Determine the (x, y) coordinate at the center of the cell enclosing the given text.  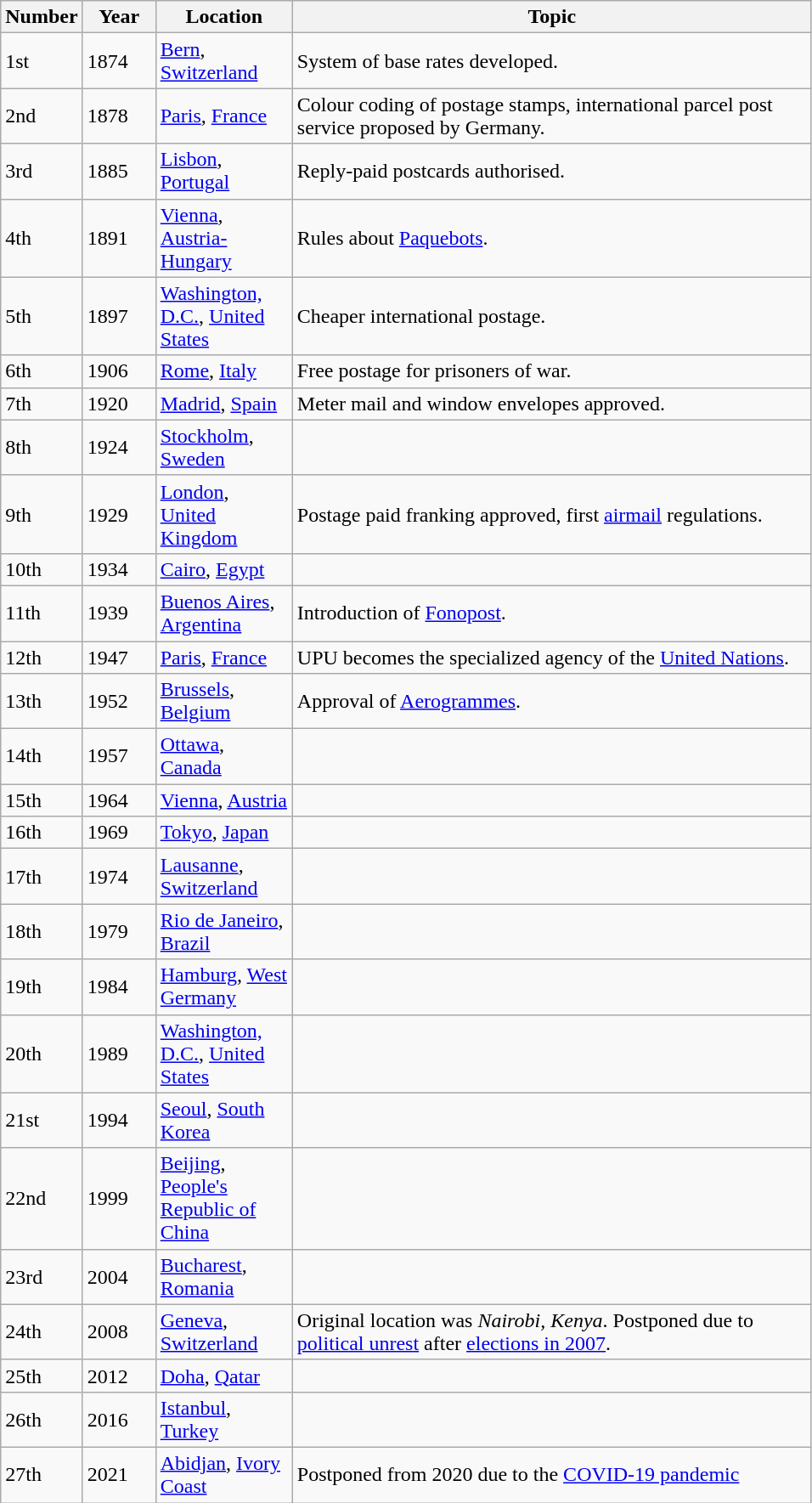
Rome, Italy (224, 371)
Brussels, Belgium (224, 702)
18th (42, 931)
1952 (119, 702)
21st (42, 1120)
1984 (119, 987)
1957 (119, 756)
3rd (42, 172)
1999 (119, 1198)
14th (42, 756)
1906 (119, 371)
Madrid, Spain (224, 404)
19th (42, 987)
System of base rates developed. (552, 61)
Meter mail and window envelopes approved. (552, 404)
10th (42, 569)
22nd (42, 1198)
1897 (119, 316)
Year (119, 17)
Postponed from 2020 due to the COVID-19 pandemic (552, 1475)
Topic (552, 17)
1934 (119, 569)
8th (42, 447)
2004 (119, 1276)
Colour coding of postage stamps, international parcel post service proposed by Germany. (552, 116)
11th (42, 613)
Introduction of Fonopost. (552, 613)
1979 (119, 931)
2012 (119, 1376)
1964 (119, 800)
1989 (119, 1054)
1st (42, 61)
Bucharest, Romania (224, 1276)
1874 (119, 61)
UPU becomes the specialized agency of the United Nations. (552, 657)
20th (42, 1054)
26th (42, 1419)
1947 (119, 657)
2nd (42, 116)
7th (42, 404)
1994 (119, 1120)
1974 (119, 877)
Approval of Aerogrammes. (552, 702)
Original location was Nairobi, Kenya. Postponed due to political unrest after elections in 2007. (552, 1332)
9th (42, 514)
Lausanne, Switzerland (224, 877)
Number (42, 17)
Cheaper international postage. (552, 316)
1878 (119, 116)
1929 (119, 514)
Beijing, People's Republic of China (224, 1198)
16th (42, 833)
13th (42, 702)
Rio de Janeiro, Brazil (224, 931)
Reply-paid postcards authorised. (552, 172)
Istanbul, Turkey (224, 1419)
1885 (119, 172)
1924 (119, 447)
1920 (119, 404)
Tokyo, Japan (224, 833)
2016 (119, 1419)
1891 (119, 238)
Rules about Paquebots. (552, 238)
5th (42, 316)
Lisbon, Portugal (224, 172)
Bern, Switzerland (224, 61)
4th (42, 238)
2021 (119, 1475)
Location (224, 17)
Buenos Aires, Argentina (224, 613)
15th (42, 800)
Stockholm, Sweden (224, 447)
27th (42, 1475)
1939 (119, 613)
6th (42, 371)
Doha, Qatar (224, 1376)
12th (42, 657)
Geneva, Switzerland (224, 1332)
24th (42, 1332)
Vienna, Austria-Hungary (224, 238)
23rd (42, 1276)
Hamburg, West Germany (224, 987)
London, United Kingdom (224, 514)
Cairo, Egypt (224, 569)
Free postage for prisoners of war. (552, 371)
Abidjan, Ivory Coast (224, 1475)
Ottawa, Canada (224, 756)
Vienna, Austria (224, 800)
Postage paid franking approved, first airmail regulations. (552, 514)
2008 (119, 1332)
1969 (119, 833)
25th (42, 1376)
17th (42, 877)
Seoul, South Korea (224, 1120)
